Determine the (X, Y) coordinate at the center of the cell enclosing the given text.  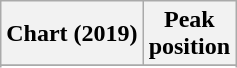
Chart (2019) (72, 34)
Peakposition (189, 34)
